For the text-containing cell, return its midpoint in [x, y] coordinate format. 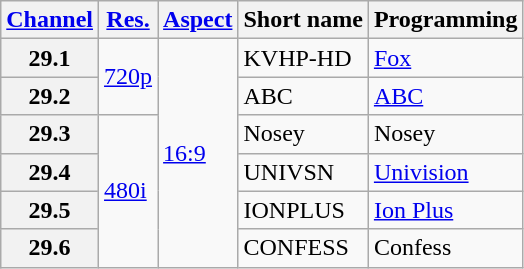
29.3 [50, 134]
Confess [446, 248]
29.4 [50, 172]
IONPLUS [303, 210]
720p [128, 77]
480i [128, 191]
Short name [303, 20]
CONFESS [303, 248]
Programming [446, 20]
29.6 [50, 248]
29.1 [50, 58]
Channel [50, 20]
Fox [446, 58]
Univision [446, 172]
Ion Plus [446, 210]
UNIVSN [303, 172]
Res. [128, 20]
29.2 [50, 96]
KVHP-HD [303, 58]
29.5 [50, 210]
Aspect [198, 20]
16:9 [198, 153]
